Return the (x, y) coordinate for the center point of the cell that contains the specified text.  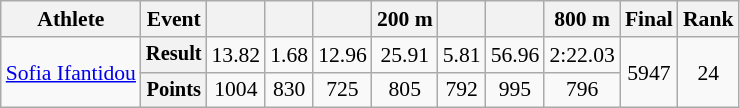
Event (174, 19)
830 (289, 90)
Sofia Ifantidou (71, 72)
800 m (582, 19)
Points (174, 90)
Final (649, 19)
Result (174, 55)
56.96 (516, 55)
13.82 (236, 55)
25.91 (405, 55)
Athlete (71, 19)
Rank (708, 19)
24 (708, 72)
805 (405, 90)
796 (582, 90)
200 m (405, 19)
2:22.03 (582, 55)
5947 (649, 72)
1.68 (289, 55)
5.81 (462, 55)
1004 (236, 90)
995 (516, 90)
792 (462, 90)
12.96 (342, 55)
725 (342, 90)
